Search for the cell housing the specified text and yield its [x, y] center coordinate. 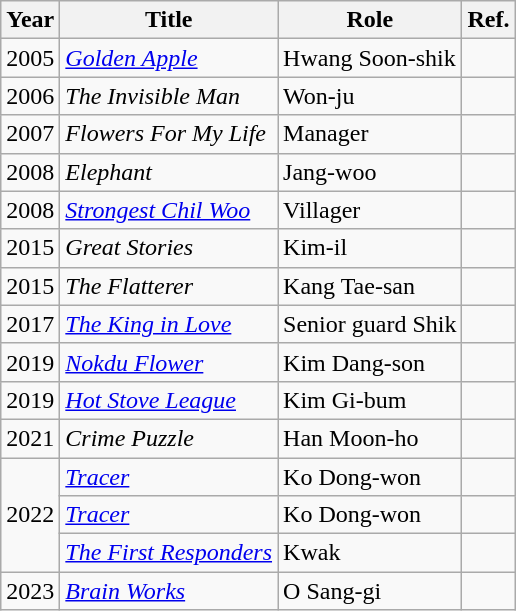
2006 [30, 96]
Nokdu Flower [169, 362]
Year [30, 20]
Kim Gi-bum [370, 400]
Hot Stove League [169, 400]
The Flatterer [169, 286]
2023 [30, 591]
Villager [370, 210]
The Invisible Man [169, 96]
Elephant [169, 172]
Strongest Chil Woo [169, 210]
Great Stories [169, 248]
Kim-il [370, 248]
Kang Tae-san [370, 286]
Hwang Soon-shik [370, 58]
Golden Apple [169, 58]
2007 [30, 134]
Han Moon-ho [370, 438]
The First Responders [169, 553]
Brain Works [169, 591]
2005 [30, 58]
2021 [30, 438]
Crime Puzzle [169, 438]
Role [370, 20]
Manager [370, 134]
Kim Dang-son [370, 362]
Won-ju [370, 96]
Senior guard Shik [370, 324]
The King in Love [169, 324]
Flowers For My Life [169, 134]
2017 [30, 324]
Title [169, 20]
Kwak [370, 553]
Ref. [488, 20]
O Sang-gi [370, 591]
Jang-woo [370, 172]
2022 [30, 515]
